Return the (X, Y) coordinate for the center point of the cell that contains the specified text.  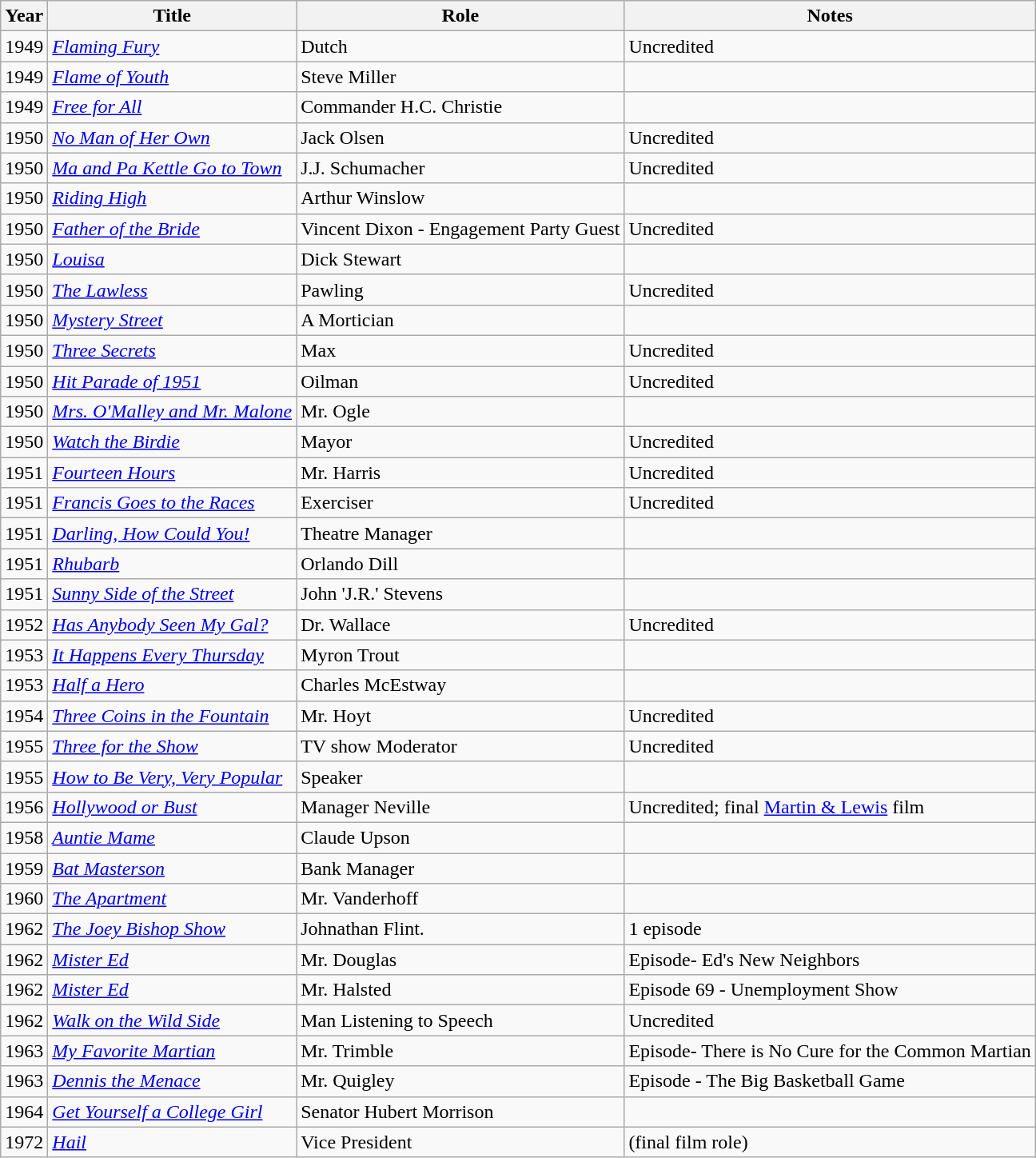
Mr. Vanderhoff (460, 899)
Mr. Halsted (460, 990)
Commander H.C. Christie (460, 107)
Sunny Side of the Street (173, 594)
1959 (24, 868)
1956 (24, 807)
Mayor (460, 442)
The Lawless (173, 289)
Rhubarb (173, 564)
Title (173, 16)
1952 (24, 625)
Hollywood or Bust (173, 807)
Watch the Birdie (173, 442)
Mrs. O'Malley and Mr. Malone (173, 412)
Fourteen Hours (173, 473)
Mr. Hoyt (460, 716)
Man Listening to Speech (460, 1020)
Pawling (460, 289)
Flame of Youth (173, 77)
Francis Goes to the Races (173, 503)
Notes (830, 16)
Walk on the Wild Side (173, 1020)
Episode 69 - Unemployment Show (830, 990)
No Man of Her Own (173, 138)
Speaker (460, 777)
Dr. Wallace (460, 625)
Role (460, 16)
My Favorite Martian (173, 1051)
Has Anybody Seen My Gal? (173, 625)
(final film role) (830, 1142)
Half a Hero (173, 685)
1972 (24, 1142)
Manager Neville (460, 807)
TV show Moderator (460, 746)
Father of the Bride (173, 229)
1964 (24, 1112)
Darling, How Could You! (173, 533)
Riding High (173, 198)
Flaming Fury (173, 46)
How to Be Very, Very Popular (173, 777)
Mr. Harris (460, 473)
Max (460, 350)
1960 (24, 899)
Year (24, 16)
Vice President (460, 1142)
J.J. Schumacher (460, 168)
It Happens Every Thursday (173, 655)
Three for the Show (173, 746)
Vincent Dixon - Engagement Party Guest (460, 229)
Orlando Dill (460, 564)
Mystery Street (173, 320)
Auntie Mame (173, 837)
Steve Miller (460, 77)
Episode - The Big Basketball Game (830, 1081)
Johnathan Flint. (460, 929)
Hail (173, 1142)
Dick Stewart (460, 259)
Jack Olsen (460, 138)
Episode- Ed's New Neighbors (830, 960)
1958 (24, 837)
1954 (24, 716)
1 episode (830, 929)
Mr. Trimble (460, 1051)
Claude Upson (460, 837)
Uncredited; final Martin & Lewis film (830, 807)
Dutch (460, 46)
Mr. Douglas (460, 960)
Exerciser (460, 503)
The Joey Bishop Show (173, 929)
Senator Hubert Morrison (460, 1112)
Free for All (173, 107)
Get Yourself a College Girl (173, 1112)
Ma and Pa Kettle Go to Town (173, 168)
Bank Manager (460, 868)
The Apartment (173, 899)
John 'J.R.' Stevens (460, 594)
Dennis the Menace (173, 1081)
Bat Masterson (173, 868)
Charles McEstway (460, 685)
Theatre Manager (460, 533)
Three Coins in the Fountain (173, 716)
Louisa (173, 259)
Myron Trout (460, 655)
A Mortician (460, 320)
Hit Parade of 1951 (173, 381)
Arthur Winslow (460, 198)
Mr. Quigley (460, 1081)
Oilman (460, 381)
Mr. Ogle (460, 412)
Episode- There is No Cure for the Common Martian (830, 1051)
Three Secrets (173, 350)
